For the text-containing cell, return its midpoint in (X, Y) coordinate format. 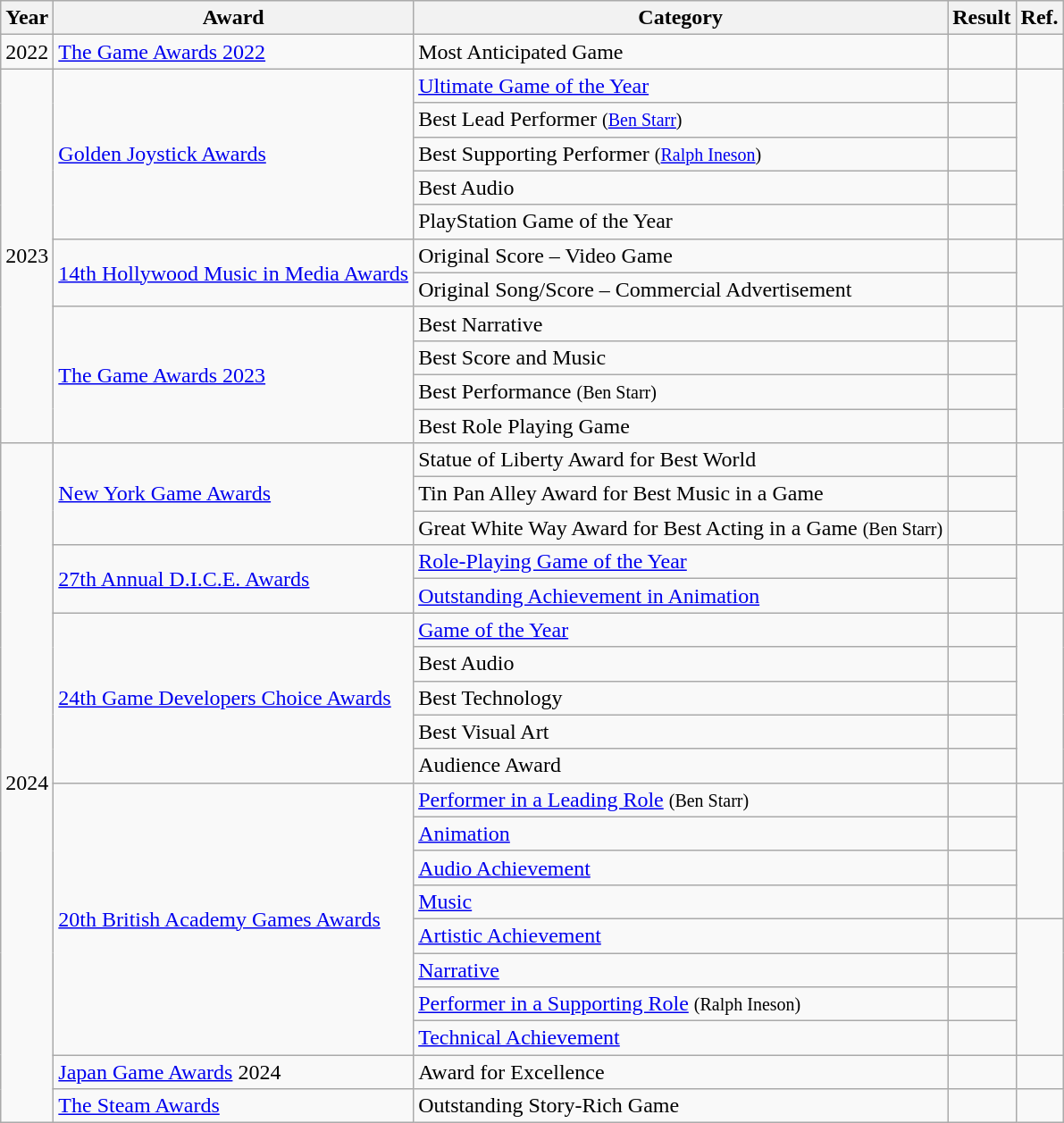
27th Annual D.I.C.E. Awards (234, 579)
Award for Excellence (681, 1072)
Best Technology (681, 698)
Best Performance (Ben Starr) (681, 391)
20th British Academy Games Awards (234, 918)
Outstanding Story-Rich Game (681, 1106)
PlayStation Game of the Year (681, 222)
Best Lead Performer (Ben Starr) (681, 120)
2022 (27, 52)
Best Narrative (681, 323)
The Game Awards 2023 (234, 374)
Audio Achievement (681, 867)
Result (982, 18)
Audience Award (681, 766)
Japan Game Awards 2024 (234, 1072)
24th Game Developers Choice Awards (234, 698)
Performer in a Supporting Role (Ralph Ineson) (681, 1004)
2024 (27, 783)
Music (681, 901)
Ultimate Game of the Year (681, 86)
Technical Achievement (681, 1038)
New York Game Awards (234, 494)
Golden Joystick Awards (234, 154)
Animation (681, 834)
The Steam Awards (234, 1106)
The Game Awards 2022 (234, 52)
Narrative (681, 969)
Award (234, 18)
Tin Pan Alley Award for Best Music in a Game (681, 494)
Role-Playing Game of the Year (681, 562)
2023 (27, 256)
Statue of Liberty Award for Best World (681, 460)
Most Anticipated Game (681, 52)
Original Song/Score – Commercial Advertisement (681, 289)
Performer in a Leading Role (Ben Starr) (681, 800)
Great White Way Award for Best Acting in a Game (Ben Starr) (681, 528)
14th Hollywood Music in Media Awards (234, 272)
Best Score and Music (681, 357)
Original Score – Video Game (681, 256)
Artistic Achievement (681, 935)
Best Supporting Performer (Ralph Ineson) (681, 154)
Best Visual Art (681, 732)
Best Role Playing Game (681, 426)
Ref. (1040, 18)
Outstanding Achievement in Animation (681, 596)
Game of the Year (681, 630)
Category (681, 18)
Year (27, 18)
